Determine the [X, Y] coordinate at the center of the cell enclosing the given text.  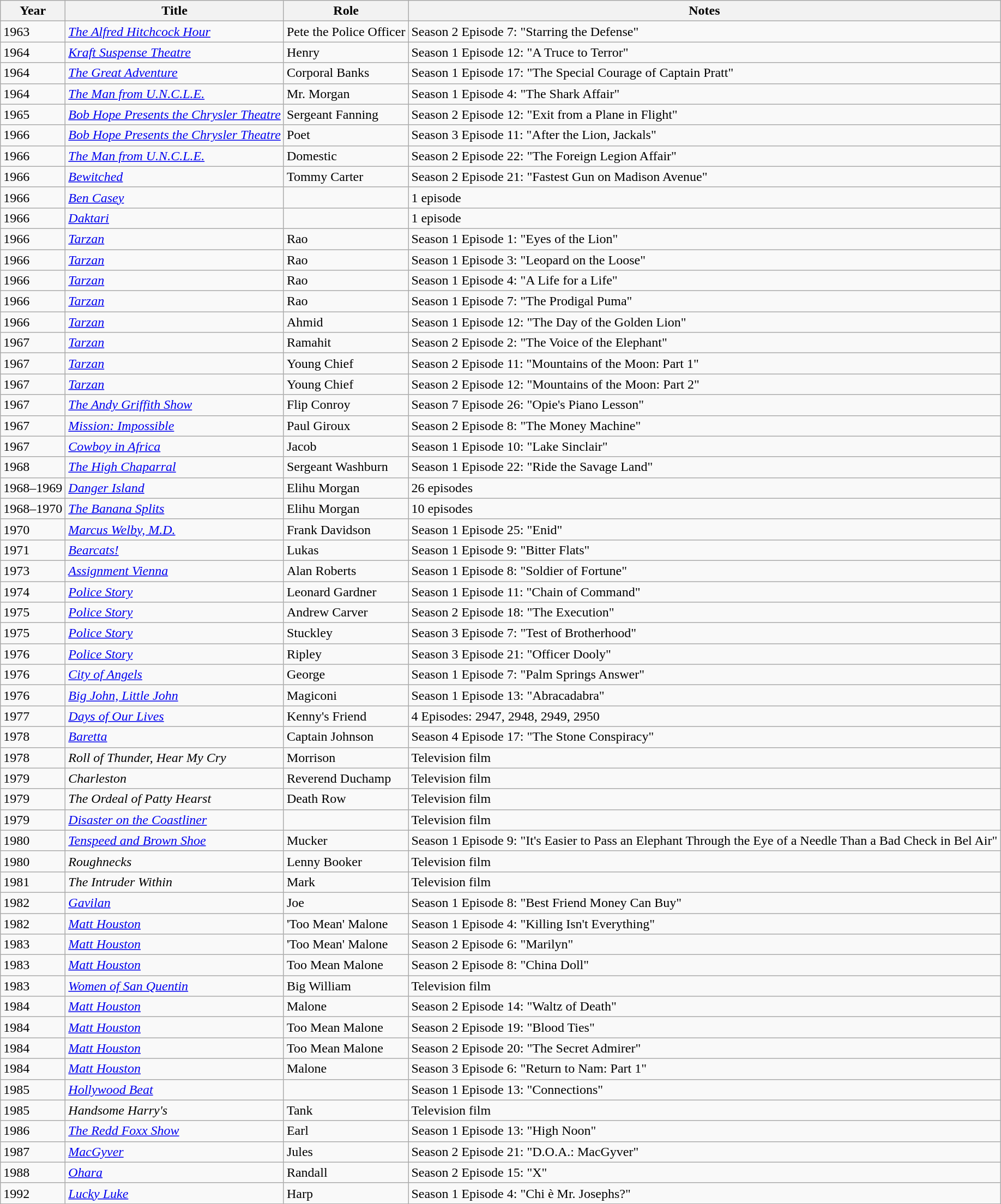
1988 [33, 1172]
The Andy Griffith Show [174, 405]
Days of Our Lives [174, 716]
Season 1 Episode 3: "Leopard on the Loose" [704, 260]
Ripley [346, 654]
Season 2 Episode 6: "Marilyn" [704, 945]
Season 1 Episode 22: "Ride the Savage Land" [704, 467]
Season 1 Episode 13: "Abracadabra" [704, 695]
Hollywood Beat [174, 1090]
MacGyver [174, 1152]
Season 1 Episode 1: "Eyes of the Lion" [704, 239]
Tank [346, 1110]
1977 [33, 716]
26 episodes [704, 488]
Leonard Gardner [346, 591]
Joe [346, 903]
Frank Davidson [346, 529]
Season 2 Episode 12: "Mountains of the Moon: Part 2" [704, 384]
Paul Giroux [346, 426]
Mark [346, 882]
Reverend Duchamp [346, 778]
Season 3 Episode 6: "Return to Nam: Part 1" [704, 1069]
Season 2 Episode 8: "China Doll" [704, 965]
Disaster on the Coastliner [174, 820]
The Intruder Within [174, 882]
Danger Island [174, 488]
Cowboy in Africa [174, 446]
Daktari [174, 218]
Season 1 Episode 12: "A Truce to Terror" [704, 52]
The High Chaparral [174, 467]
Stuckley [346, 633]
Kraft Suspense Theatre [174, 52]
Role [346, 11]
1973 [33, 571]
Sergeant Fanning [346, 114]
Season 7 Episode 26: "Opie's Piano Lesson" [704, 405]
Season 1 Episode 10: "Lake Sinclair" [704, 446]
The Alfred Hitchcock Hour [174, 32]
Season 1 Episode 17: "The Special Courage of Captain Pratt" [704, 73]
Season 2 Episode 14: "Waltz of Death" [704, 1007]
Season 1 Episode 8: "Soldier of Fortune" [704, 571]
1992 [33, 1193]
1965 [33, 114]
Title [174, 11]
Season 1 Episode 9: "It's Easier to Pass an Elephant Through the Eye of a Needle Than a Bad Check in Bel Air" [704, 840]
10 episodes [704, 509]
Season 2 Episode 15: "X" [704, 1172]
Season 2 Episode 21: "D.O.A.: MacGyver" [704, 1152]
Assignment Vienna [174, 571]
1968 [33, 467]
Lenny Booker [346, 861]
Jules [346, 1152]
Marcus Welby, M.D. [174, 529]
Death Row [346, 799]
Season 1 Episode 13: "High Noon" [704, 1131]
Gavilan [174, 903]
Domestic [346, 156]
Season 1 Episode 11: "Chain of Command" [704, 591]
Baretta [174, 737]
1986 [33, 1131]
Season 2 Episode 22: "The Foreign Legion Affair" [704, 156]
Season 2 Episode 20: "The Secret Admirer" [704, 1048]
Mucker [346, 840]
Tenspeed and Brown Shoe [174, 840]
Season 1 Episode 7: "Palm Springs Answer" [704, 675]
Women of San Quentin [174, 986]
Roughnecks [174, 861]
Big William [346, 986]
Season 1 Episode 7: "The Prodigal Puma" [704, 301]
Handsome Harry's [174, 1110]
Season 1 Episode 4: "The Shark Affair" [704, 94]
Poet [346, 135]
Season 2 Episode 8: "The Money Machine" [704, 426]
Flip Conroy [346, 405]
1968–1969 [33, 488]
Season 3 Episode 11: "After the Lion, Jackals" [704, 135]
Season 1 Episode 25: "Enid" [704, 529]
Pete the Police Officer [346, 32]
1968–1970 [33, 509]
City of Angels [174, 675]
The Great Adventure [174, 73]
Bewitched [174, 177]
1981 [33, 882]
1971 [33, 550]
Season 1 Episode 4: "Chi è Mr. Josephs?" [704, 1193]
Magiconi [346, 695]
Alan Roberts [346, 571]
1974 [33, 591]
Season 3 Episode 21: "Officer Dooly" [704, 654]
Harp [346, 1193]
Charleston [174, 778]
Season 2 Episode 21: "Fastest Gun on Madison Avenue" [704, 177]
Lucky Luke [174, 1193]
Morrison [346, 758]
4 Episodes: 2947, 2948, 2949, 2950 [704, 716]
Roll of Thunder, Hear My Cry [174, 758]
1987 [33, 1152]
Season 3 Episode 7: "Test of Brotherhood" [704, 633]
Mr. Morgan [346, 94]
Season 4 Episode 17: "The Stone Conspiracy" [704, 737]
Henry [346, 52]
Season 1 Episode 8: "Best Friend Money Can Buy" [704, 903]
Captain Johnson [346, 737]
Notes [704, 11]
1970 [33, 529]
Season 2 Episode 18: "The Execution" [704, 613]
The Ordeal of Patty Hearst [174, 799]
The Redd Foxx Show [174, 1131]
Ramahit [346, 343]
Season 2 Episode 11: "Mountains of the Moon: Part 1" [704, 364]
Randall [346, 1172]
Ahmid [346, 322]
Ohara [174, 1172]
Big John, Little John [174, 695]
Season 1 Episode 13: "Connections" [704, 1090]
Mission: Impossible [174, 426]
Season 2 Episode 2: "The Voice of the Elephant" [704, 343]
Tommy Carter [346, 177]
Season 1 Episode 4: "Killing Isn't Everything" [704, 924]
Andrew Carver [346, 613]
Sergeant Washburn [346, 467]
Season 1 Episode 9: "Bitter Flats" [704, 550]
Season 2 Episode 7: "Starring the Defense" [704, 32]
Kenny's Friend [346, 716]
Jacob [346, 446]
Season 1 Episode 4: "A Life for a Life" [704, 281]
Earl [346, 1131]
Year [33, 11]
1963 [33, 32]
Ben Casey [174, 197]
George [346, 675]
Season 2 Episode 19: "Blood Ties" [704, 1027]
Season 1 Episode 12: "The Day of the Golden Lion" [704, 322]
Corporal Banks [346, 73]
Bearcats! [174, 550]
The Banana Splits [174, 509]
Lukas [346, 550]
Season 2 Episode 12: "Exit from a Plane in Flight" [704, 114]
